Detect which cell encompasses the target text, then output its [x, y] center coordinate. 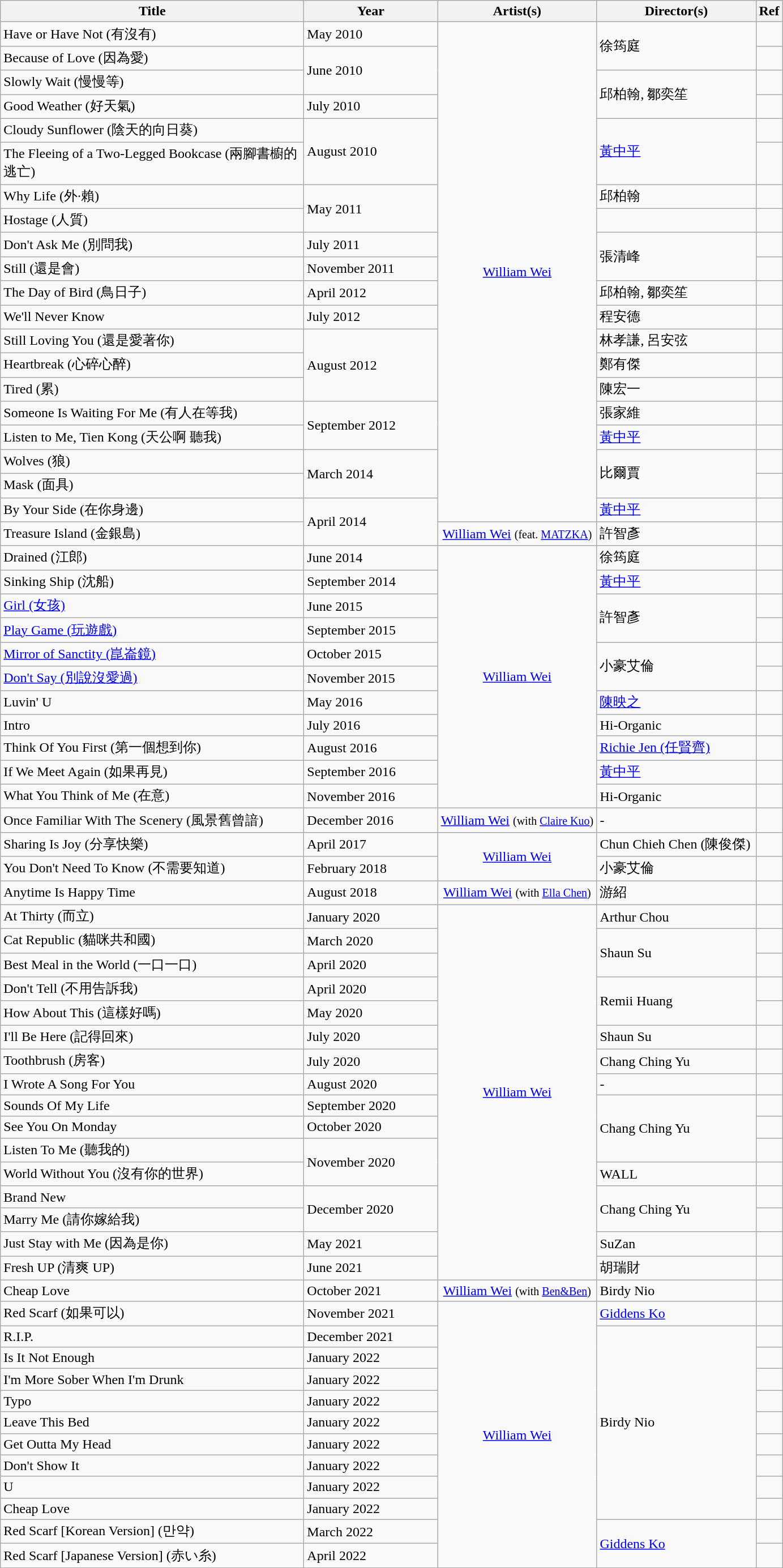
Someone Is Waiting For Me (有人在等我) [152, 413]
October 2021 [371, 1291]
Think Of You First (第一個想到你) [152, 748]
At Thirty (而立) [152, 917]
June 2015 [371, 606]
Is It Not Enough [152, 1358]
Mask (面具) [152, 486]
Remii Huang [676, 1001]
Artist(s) [517, 11]
游紹 [676, 893]
The Fleeing of a Two-Legged Bookcase (兩腳書櫥的逃亡) [152, 164]
陳映之 [676, 703]
September 2012 [371, 426]
June 2010 [371, 70]
May 2011 [371, 208]
March 2014 [371, 473]
What You Think of Me (在意) [152, 796]
June 2021 [371, 1268]
Arthur Chou [676, 917]
I'm More Sober When I'm Drunk [152, 1380]
December 2016 [371, 821]
How About This (這樣好嗎) [152, 1013]
Best Meal in the World (一口一口) [152, 965]
R.I.P. [152, 1336]
SuZan [676, 1244]
Once Familiar With The Scenery (風景舊曾諳) [152, 821]
April 2014 [371, 522]
張家維 [676, 413]
Hostage (人質) [152, 221]
Luvin' U [152, 703]
Ref [769, 11]
We'll Never Know [152, 317]
William Wei (feat. MATZKA) [517, 534]
March 2022 [371, 1532]
Heartbreak (心碎心醉) [152, 366]
Mirror of Sanctity (崑崙鏡) [152, 654]
林孝謙, 呂安弦 [676, 341]
I'll Be Here (記得回來) [152, 1037]
May 2010 [371, 34]
Have or Have Not (有沒有) [152, 34]
Richie Jen (任賢齊) [676, 748]
Still Loving You (還是愛著你) [152, 341]
Title [152, 11]
Good Weather (好天氣) [152, 106]
Toothbrush (房客) [152, 1061]
August 2012 [371, 365]
張清峰 [676, 257]
Don't Tell (不用告訴我) [152, 989]
Cloudy Sunflower (陰天的向日葵) [152, 130]
Leave This Bed [152, 1423]
If We Meet Again (如果再見) [152, 772]
August 2020 [371, 1084]
September 2015 [371, 631]
August 2018 [371, 893]
August 2010 [371, 152]
November 2020 [371, 1162]
Anytime Is Happy Time [152, 893]
April 2022 [371, 1556]
Cat Republic (貓咪共和國) [152, 941]
See You On Monday [152, 1127]
Sharing Is Joy (分享快樂) [152, 845]
Red Scarf [Japanese Version] (赤い糸) [152, 1556]
May 2021 [371, 1244]
U [152, 1487]
May 2020 [371, 1013]
胡瑞財 [676, 1268]
William Wei (with Claire Kuo) [517, 821]
Don't Show It [152, 1466]
September 2014 [371, 582]
Slowly Wait (慢慢等) [152, 83]
Drained (江郎) [152, 558]
May 2016 [371, 703]
February 2018 [371, 868]
October 2015 [371, 654]
William Wei (with Ella Chen) [517, 893]
Don't Say (別說沒愛過) [152, 678]
Wolves (狼) [152, 462]
程安德 [676, 317]
鄭有傑 [676, 366]
September 2016 [371, 772]
World Without You (沒有你的世界) [152, 1174]
March 2020 [371, 941]
July 2010 [371, 106]
Year [371, 11]
Marry Me (請你嫁給我) [152, 1219]
WALL [676, 1174]
Play Game (玩遊戲) [152, 631]
You Don't Need To Know (不需要知道) [152, 868]
Listen to Me, Tien Kong (天公啊 聽我) [152, 437]
January 2020 [371, 917]
July 2011 [371, 245]
November 2015 [371, 678]
陳宏一 [676, 389]
Sounds Of My Life [152, 1106]
September 2020 [371, 1106]
Because of Love (因為愛) [152, 58]
November 2011 [371, 268]
Brand New [152, 1197]
November 2016 [371, 796]
June 2014 [371, 558]
July 2012 [371, 317]
Chun Chieh Chen (陳俊傑) [676, 845]
August 2016 [371, 748]
Fresh UP (清爽 UP) [152, 1268]
Typo [152, 1401]
The Day of Bird (鳥日子) [152, 293]
Girl (女孩) [152, 606]
By Your Side (在你身邊) [152, 509]
William Wei (with Ben&Ben) [517, 1291]
Intro [152, 725]
July 2016 [371, 725]
December 2021 [371, 1336]
Red Scarf [Korean Version] (만약) [152, 1532]
比爾賈 [676, 473]
Sinking Ship (沈船) [152, 582]
Red Scarf (如果可以) [152, 1313]
Tired (累) [152, 389]
Why Life (外·賴) [152, 197]
邱柏翰 [676, 197]
Director(s) [676, 11]
Listen To Me (聽我的) [152, 1150]
October 2020 [371, 1127]
Still (還是會) [152, 268]
I Wrote A Song For You [152, 1084]
Don't Ask Me (別問我) [152, 245]
December 2020 [371, 1209]
Get Outta My Head [152, 1444]
November 2021 [371, 1313]
Treasure Island (金銀島) [152, 534]
April 2012 [371, 293]
April 2017 [371, 845]
Just Stay with Me (因為是你) [152, 1244]
